Scan for the cell matching the given text and deliver its (X, Y) coordinate at center. 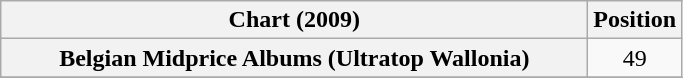
49 (635, 58)
Position (635, 20)
Belgian Midprice Albums (Ultratop Wallonia) (294, 58)
Chart (2009) (294, 20)
